Scan for the cell matching the given text and deliver its [X, Y] coordinate at center. 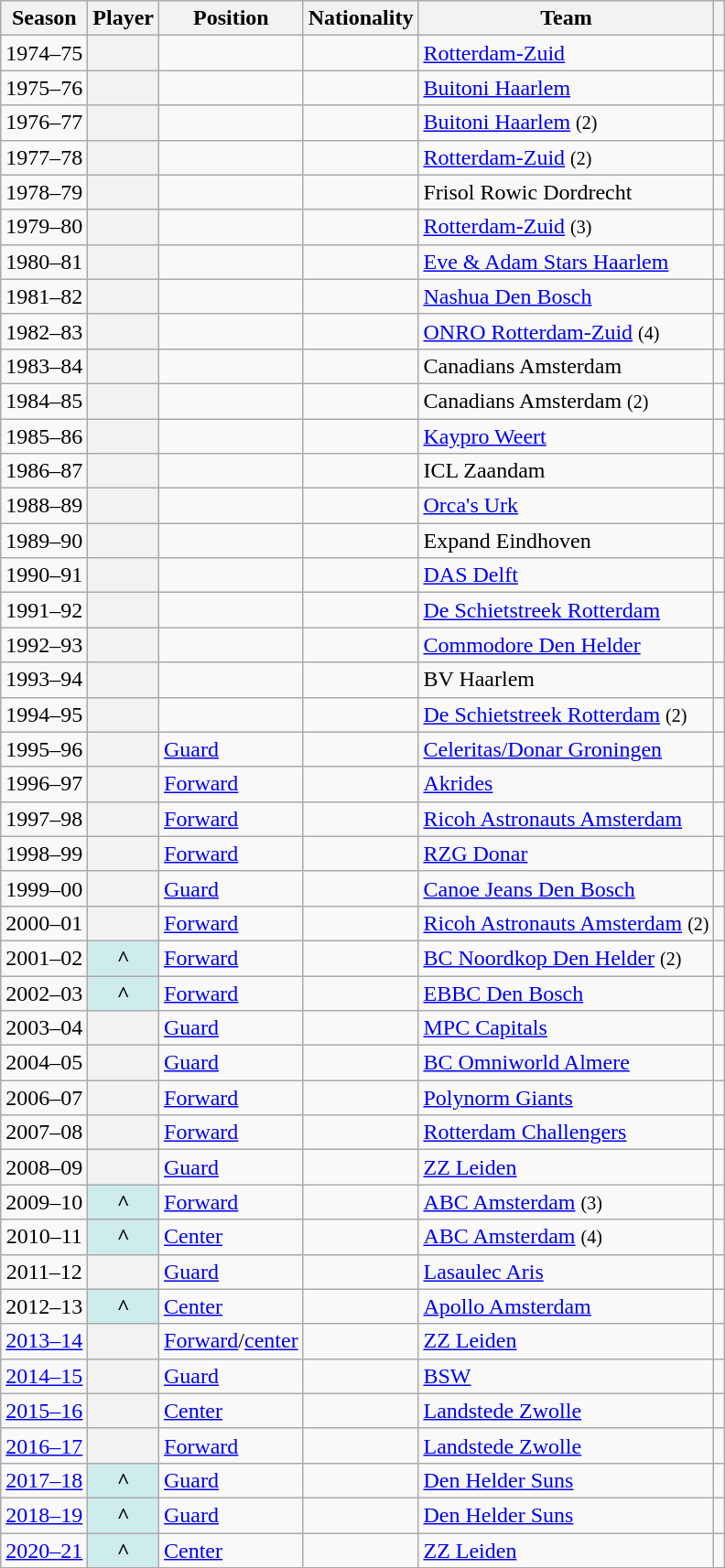
1984–85 [44, 401]
1995–96 [44, 749]
1993–94 [44, 680]
1982–83 [44, 331]
EBBC Den Bosch [566, 993]
Rotterdam Challengers [566, 1133]
RZG Donar [566, 854]
Season [44, 18]
ONRO Rotterdam-Zuid (4) [566, 331]
1981–82 [44, 296]
Akrides [566, 784]
Commodore Den Helder [566, 645]
Rotterdam-Zuid [566, 53]
Nashua Den Bosch [566, 296]
Orca's Urk [566, 506]
1997–98 [44, 819]
1992–93 [44, 645]
2018–19 [44, 1515]
Position [232, 18]
Canoe Jeans Den Bosch [566, 888]
Forward/center [232, 1341]
1998–99 [44, 854]
2016–17 [44, 1445]
2014–15 [44, 1376]
BC Omniworld Almere [566, 1063]
1990–91 [44, 575]
Kaypro Weert [566, 436]
Buitoni Haarlem [566, 88]
ICL Zaandam [566, 471]
MPC Capitals [566, 1028]
1989–90 [44, 541]
De Schietstreek Rotterdam [566, 610]
2011–12 [44, 1272]
BC Noordkop Den Helder (2) [566, 958]
1976–77 [44, 123]
2013–14 [44, 1341]
1985–86 [44, 436]
1996–97 [44, 784]
2004–05 [44, 1063]
2017–18 [44, 1480]
Canadians Amsterdam [566, 366]
1991–92 [44, 610]
Polynorm Giants [566, 1098]
BV Haarlem [566, 680]
1977–78 [44, 157]
2003–04 [44, 1028]
2002–03 [44, 993]
Ricoh Astronauts Amsterdam [566, 819]
1978–79 [44, 192]
ABC Amsterdam (3) [566, 1202]
Eve & Adam Stars Haarlem [566, 262]
Nationality [361, 18]
De Schietstreek Rotterdam (2) [566, 714]
1974–75 [44, 53]
Frisol Rowic Dordrecht [566, 192]
Ricoh Astronauts Amsterdam (2) [566, 923]
Expand Eindhoven [566, 541]
2009–10 [44, 1202]
1979–80 [44, 227]
2006–07 [44, 1098]
DAS Delft [566, 575]
2007–08 [44, 1133]
Team [566, 18]
Buitoni Haarlem (2) [566, 123]
Lasaulec Aris [566, 1272]
Rotterdam-Zuid (3) [566, 227]
BSW [566, 1376]
1983–84 [44, 366]
1999–00 [44, 888]
2020–21 [44, 1551]
1986–87 [44, 471]
Canadians Amsterdam (2) [566, 401]
2008–09 [44, 1167]
2012–13 [44, 1306]
2000–01 [44, 923]
1975–76 [44, 88]
1994–95 [44, 714]
1988–89 [44, 506]
2001–02 [44, 958]
Rotterdam-Zuid (2) [566, 157]
Player [124, 18]
2010–11 [44, 1237]
ABC Amsterdam (4) [566, 1237]
Celeritas/Donar Groningen [566, 749]
Apollo Amsterdam [566, 1306]
1980–81 [44, 262]
2015–16 [44, 1411]
